For the text-containing cell, return its midpoint in (X, Y) coordinate format. 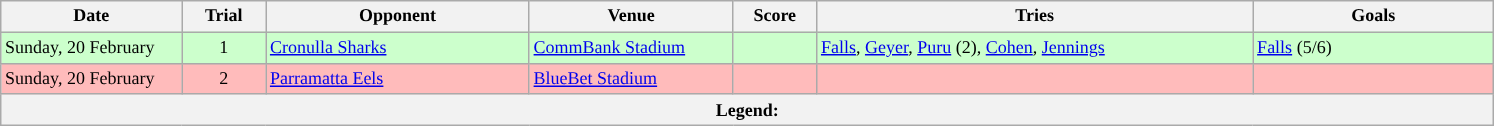
Cronulla Sharks (398, 48)
1 (224, 48)
2 (224, 78)
Trial (224, 16)
Tries (1035, 16)
Legend: (748, 110)
Falls (5/6) (1374, 48)
CommBank Stadium (631, 48)
Falls, Geyer, Puru (2), Cohen, Jennings (1035, 48)
Goals (1374, 16)
Venue (631, 16)
Parramatta Eels (398, 78)
Score (775, 16)
BlueBet Stadium (631, 78)
Opponent (398, 16)
Date (92, 16)
